Find where the given text appears and provide that cell's center as [X, Y] coordinate. 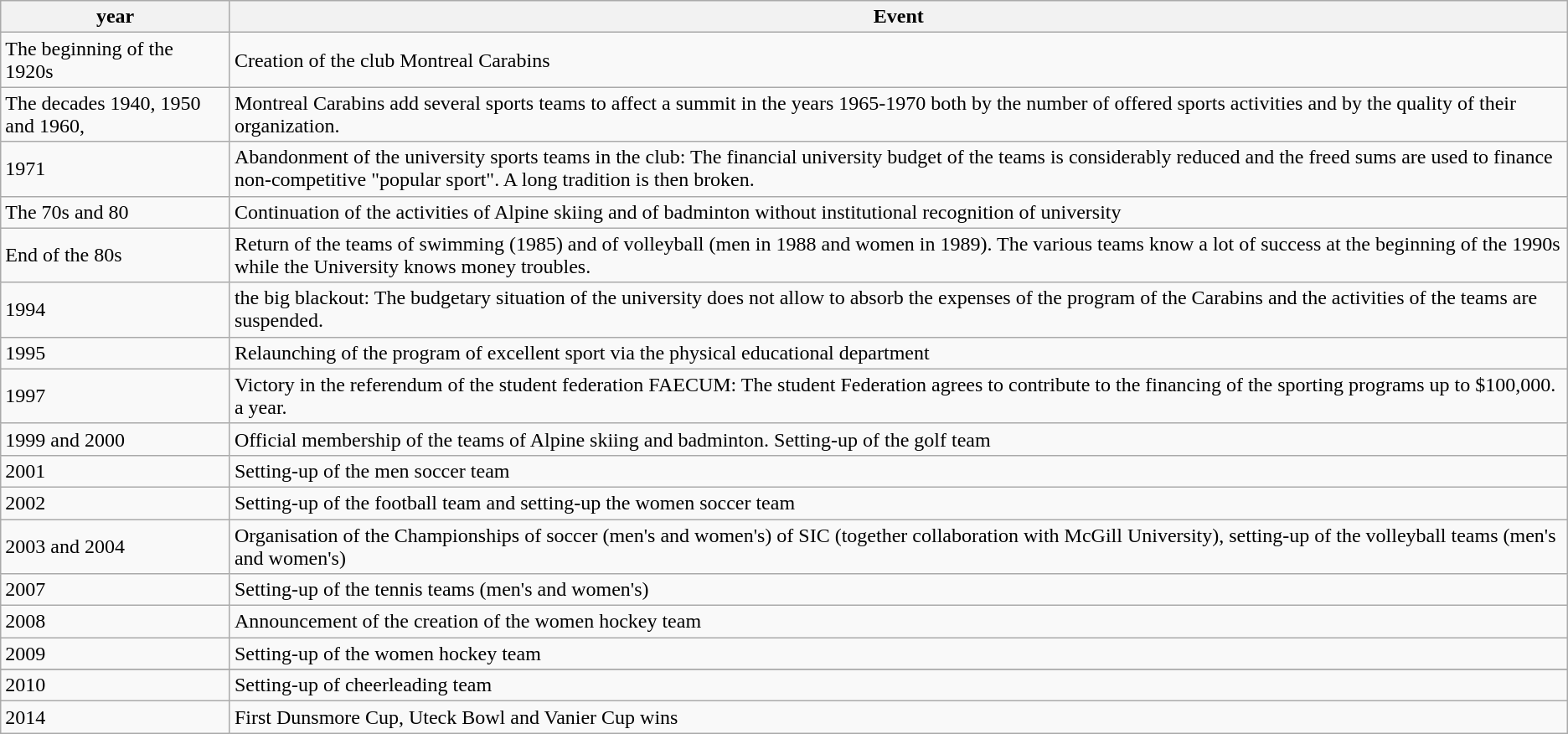
1971 [116, 169]
1994 [116, 310]
Announcement of the creation of the women hockey team [898, 622]
Setting-up of the tennis teams (men's and women's) [898, 590]
2007 [116, 590]
1997 [116, 395]
2002 [116, 503]
Continuation of the activities of Alpine skiing and of badminton without institutional recognition of university [898, 212]
First Dunsmore Cup, Uteck Bowl and Vanier Cup wins [898, 717]
2009 [116, 654]
2014 [116, 717]
year [116, 17]
2001 [116, 471]
Setting-up of the football team and setting-up the women soccer team [898, 503]
The decades 1940, 1950 and 1960, [116, 114]
End of the 80s [116, 255]
Setting-up of the men soccer team [898, 471]
2003 and 2004 [116, 546]
2010 [116, 685]
1995 [116, 353]
Relaunching of the program of excellent sport via the physical educational department [898, 353]
Event [898, 17]
The beginning of the 1920s [116, 60]
Setting-up of the women hockey team [898, 654]
Setting-up of cheerleading team [898, 685]
2008 [116, 622]
1999 and 2000 [116, 439]
Official membership of the teams of Alpine skiing and badminton. Setting-up of the golf team [898, 439]
The 70s and 80 [116, 212]
Creation of the club Montreal Carabins [898, 60]
